Capture the cell that displays the provided text and extract its (x, y) central coordinate. 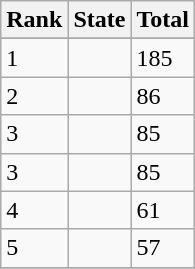
4 (34, 210)
2 (34, 96)
86 (163, 96)
State (100, 20)
57 (163, 248)
Total (163, 20)
1 (34, 58)
185 (163, 58)
5 (34, 248)
61 (163, 210)
Rank (34, 20)
